Scan for the cell matching the given text and deliver its [X, Y] coordinate at center. 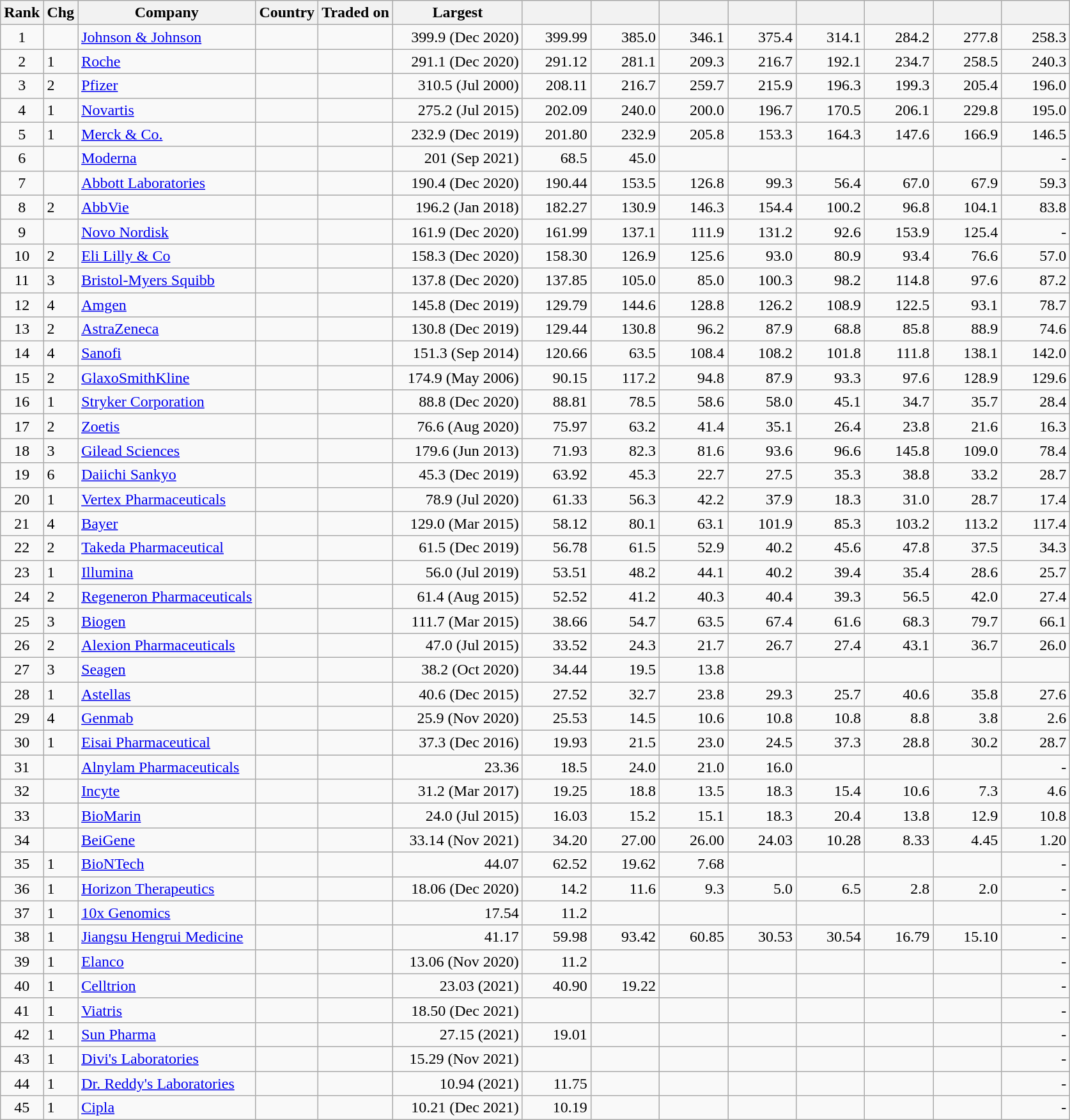
151.3 (Sep 2014) [458, 354]
78.9 (Jul 2020) [458, 499]
24.0 (Jul 2015) [458, 816]
21 [22, 524]
28 [22, 694]
40.6 (Dec 2015) [458, 694]
199.3 [899, 86]
40.6 [899, 694]
93.0 [762, 256]
Divi's Laboratories [167, 1059]
130.8 (Dec 2019) [458, 329]
85.3 [831, 524]
32.7 [625, 694]
7.68 [693, 864]
Jiangsu Hengrui Medicine [167, 937]
67.4 [762, 621]
16.03 [556, 816]
13 [22, 329]
195.0 [1035, 110]
26.00 [693, 840]
10.21 (Dec 2021) [458, 1108]
48.2 [625, 572]
88.9 [968, 329]
201.80 [556, 134]
Abbott Laboratories [167, 183]
158.3 (Dec 2020) [458, 256]
200.0 [693, 110]
78.7 [1035, 305]
146.3 [693, 207]
192.1 [831, 61]
15.10 [968, 937]
23 [22, 572]
29 [22, 719]
234.7 [899, 61]
43.1 [899, 645]
58.0 [762, 402]
79.7 [968, 621]
Eli Lilly & Co [167, 256]
15.29 (Nov 2021) [458, 1059]
10.19 [556, 1108]
56.5 [899, 596]
5 [22, 134]
125.4 [968, 231]
67.9 [968, 183]
61.4 (Aug 2015) [458, 596]
206.1 [899, 110]
27.6 [1035, 694]
37.3 [831, 743]
39 [22, 961]
10 [22, 256]
35.7 [968, 402]
23.0 [693, 743]
26.4 [831, 426]
88.8 (Dec 2020) [458, 402]
45 [22, 1108]
Novo Nordisk [167, 231]
41.17 [458, 937]
68.5 [556, 159]
209.3 [693, 61]
AstraZeneca [167, 329]
35.4 [899, 572]
Country [287, 13]
96.8 [899, 207]
Gilead Sciences [167, 451]
44 [22, 1084]
58.12 [556, 524]
74.6 [1035, 329]
78.4 [1035, 451]
37.9 [762, 499]
113.2 [968, 524]
AbbVie [167, 207]
129.44 [556, 329]
6.5 [831, 889]
90.15 [556, 378]
45.3 (Dec 2019) [458, 475]
147.6 [899, 134]
59.98 [556, 937]
161.99 [556, 231]
76.6 [968, 256]
18.5 [556, 767]
42.0 [968, 596]
27.52 [556, 694]
54.7 [625, 621]
17.54 [458, 913]
61.33 [556, 499]
Amgen [167, 305]
37 [22, 913]
104.1 [968, 207]
Roche [167, 61]
35.1 [762, 426]
21.5 [625, 743]
190.4 (Dec 2020) [458, 183]
Traded on [355, 13]
232.9 (Dec 2019) [458, 134]
68.8 [831, 329]
Elanco [167, 961]
GlaxoSmithKline [167, 378]
26.7 [762, 645]
Biogen [167, 621]
31 [22, 767]
144.6 [625, 305]
19.93 [556, 743]
16.0 [762, 767]
137.1 [625, 231]
44.07 [458, 864]
137.85 [556, 280]
215.9 [762, 86]
8 [22, 207]
44.1 [693, 572]
28.6 [968, 572]
153.3 [762, 134]
34.7 [899, 402]
25.9 (Nov 2020) [458, 719]
38.8 [899, 475]
39.3 [831, 596]
125.6 [693, 256]
23.03 (2021) [458, 986]
7 [22, 183]
126.2 [762, 305]
375.4 [762, 37]
80.9 [831, 256]
Sun Pharma [167, 1034]
137.8 (Dec 2020) [458, 280]
52.9 [693, 548]
Sanofi [167, 354]
71.93 [556, 451]
38 [22, 937]
38.2 (Oct 2020) [458, 669]
24.03 [762, 840]
108.2 [762, 354]
32 [22, 791]
BioMarin [167, 816]
56.78 [556, 548]
111.7 (Mar 2015) [458, 621]
81.6 [693, 451]
14 [22, 354]
Celltrion [167, 986]
Bayer [167, 524]
Illumina [167, 572]
21.6 [968, 426]
Daiichi Sankyo [167, 475]
19.01 [556, 1034]
109.0 [968, 451]
164.3 [831, 134]
259.7 [693, 86]
117.2 [625, 378]
Johnson & Johnson [167, 37]
25.53 [556, 719]
96.6 [831, 451]
385.0 [625, 37]
1.20 [1035, 840]
Horizon Therapeutics [167, 889]
11 [22, 280]
34.44 [556, 669]
126.8 [693, 183]
38.66 [556, 621]
12 [22, 305]
63.92 [556, 475]
33.2 [968, 475]
130.8 [625, 329]
291.1 (Dec 2020) [458, 61]
25 [22, 621]
45.6 [831, 548]
61.5 [625, 548]
138.1 [968, 354]
35.8 [968, 694]
4.6 [1035, 791]
Incyte [167, 791]
Bristol-Myers Squibb [167, 280]
240.3 [1035, 61]
18.06 (Dec 2020) [458, 889]
174.9 (May 2006) [458, 378]
27 [22, 669]
Company [167, 13]
66.1 [1035, 621]
15 [22, 378]
13.5 [693, 791]
94.8 [693, 378]
35.3 [831, 475]
78.5 [625, 402]
16.3 [1035, 426]
43 [22, 1059]
232.9 [625, 134]
99.3 [762, 183]
27.5 [762, 475]
Regeneron Pharmaceuticals [167, 596]
41 [22, 1010]
85.0 [693, 280]
93.42 [625, 937]
129.0 (Mar 2015) [458, 524]
108.4 [693, 354]
11.75 [556, 1084]
12.9 [968, 816]
29.3 [762, 694]
2.8 [899, 889]
205.8 [693, 134]
37.3 (Dec 2016) [458, 743]
146.5 [1035, 134]
130.9 [625, 207]
Pfizer [167, 86]
Alnylam Pharmaceuticals [167, 767]
114.8 [899, 280]
24.5 [762, 743]
30.53 [762, 937]
63.1 [693, 524]
47.0 (Jul 2015) [458, 645]
93.6 [762, 451]
BeiGene [167, 840]
7.3 [968, 791]
275.2 (Jul 2015) [458, 110]
13.06 (Nov 2020) [458, 961]
Largest [458, 13]
20 [22, 499]
Seagen [167, 669]
21.0 [693, 767]
45.1 [831, 402]
196.0 [1035, 86]
101.8 [831, 354]
131.2 [762, 231]
20.4 [831, 816]
Moderna [167, 159]
76.6 (Aug 2020) [458, 426]
93.3 [831, 378]
33.52 [556, 645]
37.5 [968, 548]
126.9 [625, 256]
240.0 [625, 110]
Chg [61, 13]
3.8 [968, 719]
19.22 [625, 986]
34.20 [556, 840]
31.2 (Mar 2017) [458, 791]
57.0 [1035, 256]
10.28 [831, 840]
170.5 [831, 110]
98.2 [831, 280]
27.00 [625, 840]
Cipla [167, 1108]
145.8 [899, 451]
161.9 (Dec 2020) [458, 231]
Eisai Pharmaceutical [167, 743]
346.1 [693, 37]
153.9 [899, 231]
Dr. Reddy's Laboratories [167, 1084]
41.2 [625, 596]
153.5 [625, 183]
24.0 [625, 767]
2.6 [1035, 719]
36 [22, 889]
45.0 [625, 159]
61.5 (Dec 2019) [458, 548]
Novartis [167, 110]
45.3 [625, 475]
258.5 [968, 61]
277.8 [968, 37]
142.0 [1035, 354]
16 [22, 402]
53.51 [556, 572]
30 [22, 743]
19 [22, 475]
88.81 [556, 402]
Viatris [167, 1010]
202.09 [556, 110]
Astellas [167, 694]
30.2 [968, 743]
27.15 (2021) [458, 1034]
122.5 [899, 305]
8.33 [899, 840]
17 [22, 426]
117.4 [1035, 524]
21.7 [693, 645]
52.52 [556, 596]
36.7 [968, 645]
18.50 (Dec 2021) [458, 1010]
128.9 [968, 378]
63.2 [625, 426]
281.1 [625, 61]
Genmab [167, 719]
92.6 [831, 231]
59.3 [1035, 183]
17.4 [1035, 499]
58.6 [693, 402]
82.3 [625, 451]
4.45 [968, 840]
229.8 [968, 110]
258.3 [1035, 37]
129.79 [556, 305]
111.8 [899, 354]
Vertex Pharmaceuticals [167, 499]
56.3 [625, 499]
19.62 [625, 864]
129.6 [1035, 378]
40.4 [762, 596]
11.6 [625, 889]
8.8 [899, 719]
9 [22, 231]
145.8 (Dec 2019) [458, 305]
BioNTech [167, 864]
19.25 [556, 791]
93.4 [899, 256]
Rank [22, 13]
60.85 [693, 937]
14.2 [556, 889]
179.6 (Jun 2013) [458, 451]
158.30 [556, 256]
42.2 [693, 499]
96.2 [693, 329]
68.3 [899, 621]
31.0 [899, 499]
154.4 [762, 207]
75.97 [556, 426]
41.4 [693, 426]
399.9 (Dec 2020) [458, 37]
Zoetis [167, 426]
120.66 [556, 354]
182.27 [556, 207]
205.4 [968, 86]
83.8 [1035, 207]
291.12 [556, 61]
85.8 [899, 329]
108.9 [831, 305]
196.3 [831, 86]
16.79 [899, 937]
10.94 (2021) [458, 1084]
2.0 [968, 889]
190.44 [556, 183]
128.8 [693, 305]
33.14 (Nov 2021) [458, 840]
87.2 [1035, 280]
15.2 [625, 816]
34.3 [1035, 548]
105.0 [625, 280]
Alexion Pharmaceuticals [167, 645]
40.3 [693, 596]
39.4 [831, 572]
399.99 [556, 37]
103.2 [899, 524]
Merck & Co. [167, 134]
40.90 [556, 986]
61.6 [831, 621]
15.1 [693, 816]
9.3 [693, 889]
101.9 [762, 524]
24 [22, 596]
28.8 [899, 743]
14.5 [625, 719]
67.0 [899, 183]
80.1 [625, 524]
35 [22, 864]
310.5 (Jul 2000) [458, 86]
24.3 [625, 645]
196.7 [762, 110]
62.52 [556, 864]
26.0 [1035, 645]
100.3 [762, 280]
314.1 [831, 37]
47.8 [899, 548]
26 [22, 645]
28.4 [1035, 402]
23.36 [458, 767]
166.9 [968, 134]
34 [22, 840]
111.9 [693, 231]
284.2 [899, 37]
208.11 [556, 86]
19.5 [625, 669]
18.8 [625, 791]
201 (Sep 2021) [458, 159]
Stryker Corporation [167, 402]
56.0 (Jul 2019) [458, 572]
56.4 [831, 183]
30.54 [831, 937]
42 [22, 1034]
10x Genomics [167, 913]
100.2 [831, 207]
Takeda Pharmaceutical [167, 548]
22.7 [693, 475]
22 [22, 548]
33 [22, 816]
196.2 (Jan 2018) [458, 207]
18 [22, 451]
5.0 [762, 889]
40 [22, 986]
15.4 [831, 791]
93.1 [968, 305]
